Scan for the cell matching the given text and deliver its (X, Y) coordinate at center. 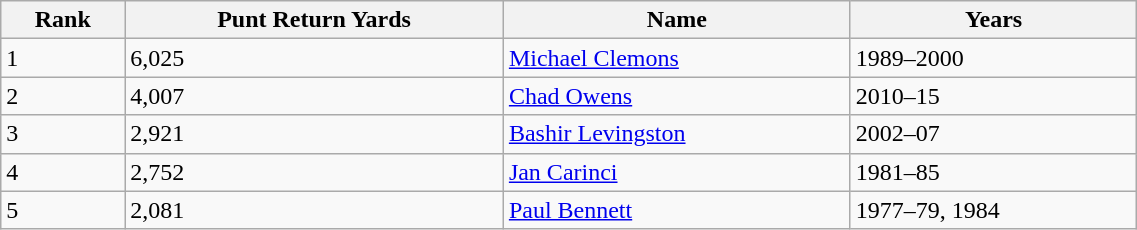
Years (994, 20)
2002–07 (994, 134)
5 (63, 210)
4 (63, 172)
4,007 (314, 96)
Michael Clemons (676, 58)
3 (63, 134)
1981–85 (994, 172)
1989–2000 (994, 58)
Punt Return Yards (314, 20)
Paul Bennett (676, 210)
2,081 (314, 210)
1 (63, 58)
2 (63, 96)
Name (676, 20)
Bashir Levingston (676, 134)
Jan Carinci (676, 172)
Rank (63, 20)
2,752 (314, 172)
6,025 (314, 58)
2,921 (314, 134)
1977–79, 1984 (994, 210)
2010–15 (994, 96)
Chad Owens (676, 96)
